Locate the cell with the specified text and output its [X, Y] center coordinate. 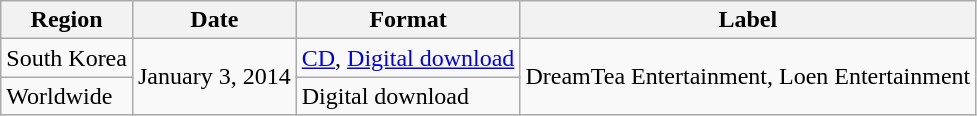
South Korea [67, 58]
Region [67, 20]
DreamTea Entertainment, Loen Entertainment [748, 77]
Date [214, 20]
Format [408, 20]
Label [748, 20]
CD, Digital download [408, 58]
January 3, 2014 [214, 77]
Worldwide [67, 96]
Digital download [408, 96]
